Identify which cell holds the provided text, then report its [X, Y] central coordinate. 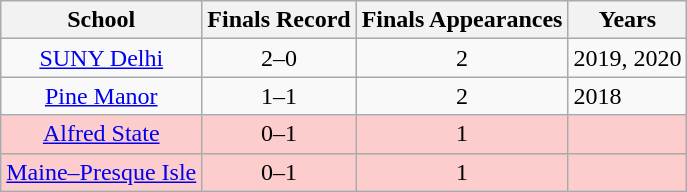
Finals Record [279, 20]
2–0 [279, 58]
2019, 2020 [628, 58]
1–1 [279, 96]
Years [628, 20]
SUNY Delhi [102, 58]
Maine–Presque Isle [102, 172]
Pine Manor [102, 96]
2018 [628, 96]
Finals Appearances [462, 20]
Alfred State [102, 134]
School [102, 20]
